Search for the cell housing the specified text and yield its [X, Y] center coordinate. 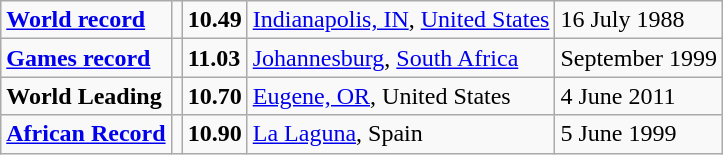
Eugene, OR, United States [401, 96]
World Leading [86, 96]
La Laguna, Spain [401, 134]
5 June 1999 [639, 134]
Johannesburg, South Africa [401, 58]
September 1999 [639, 58]
10.49 [214, 20]
Games record [86, 58]
4 June 2011 [639, 96]
10.70 [214, 96]
Indianapolis, IN, United States [401, 20]
11.03 [214, 58]
16 July 1988 [639, 20]
World record [86, 20]
10.90 [214, 134]
African Record [86, 134]
